Scan for the cell matching the given text and deliver its [X, Y] coordinate at center. 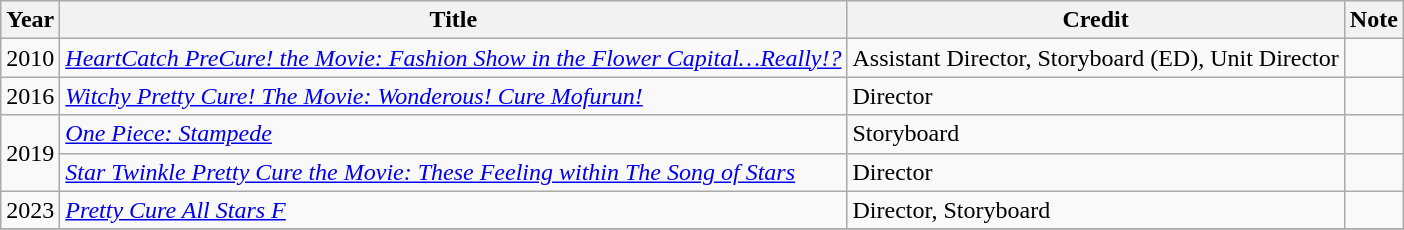
2016 [30, 96]
Year [30, 20]
Title [454, 20]
Assistant Director, Storyboard (ED), Unit Director [1096, 58]
2019 [30, 153]
Storyboard [1096, 134]
HeartCatch PreCure! the Movie: Fashion Show in the Flower Capital…Really!? [454, 58]
Witchy Pretty Cure! The Movie: Wonderous! Cure Mofurun! [454, 96]
Director, Storyboard [1096, 210]
2023 [30, 210]
One Piece: Stampede [454, 134]
Star Twinkle Pretty Cure the Movie: These Feeling within The Song of Stars [454, 172]
Credit [1096, 20]
Note [1374, 20]
Pretty Cure All Stars F [454, 210]
2010 [30, 58]
